Identify which cell holds the provided text, then report its [x, y] central coordinate. 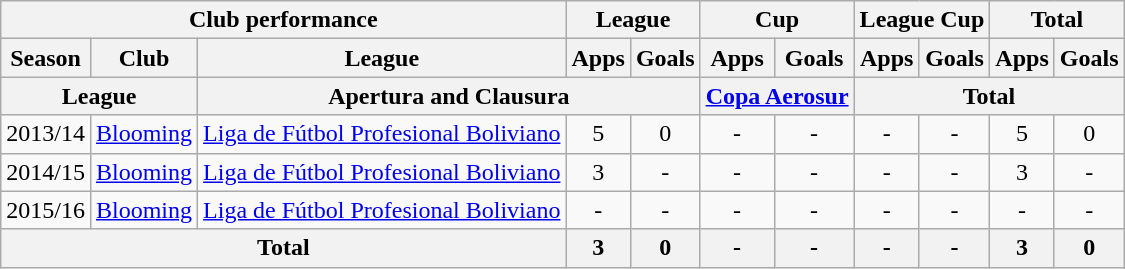
Cup [777, 20]
2014/15 [46, 172]
Copa Aerosur [777, 96]
Club performance [284, 20]
Club [144, 58]
2015/16 [46, 210]
Season [46, 58]
League Cup [922, 20]
Apertura and Clausura [450, 96]
2013/14 [46, 134]
